Return the (x, y) coordinate for the center point of the cell that contains the specified text.  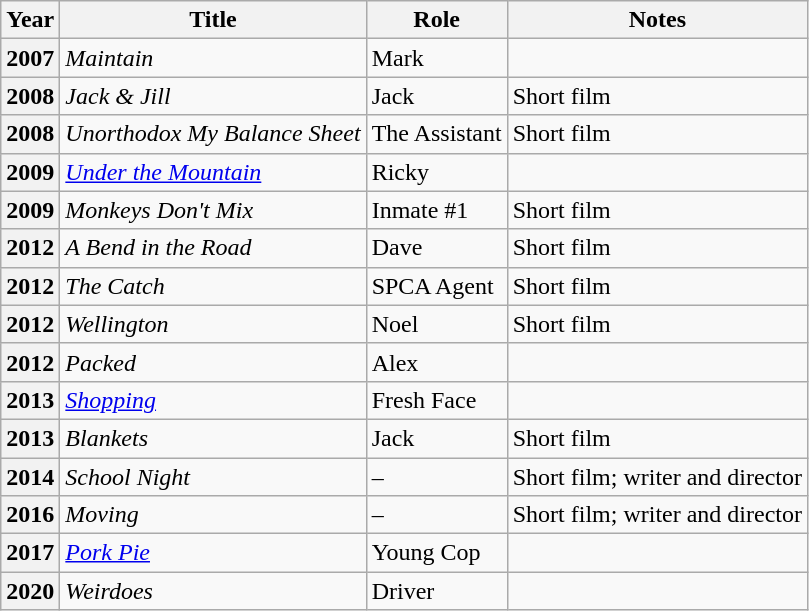
Alex (436, 362)
2007 (30, 58)
Mark (436, 58)
Packed (213, 362)
Maintain (213, 58)
Pork Pie (213, 553)
Title (213, 20)
The Assistant (436, 134)
Role (436, 20)
Fresh Face (436, 400)
Wellington (213, 324)
2014 (30, 477)
SPCA Agent (436, 286)
Driver (436, 591)
Unorthodox My Balance Sheet (213, 134)
2016 (30, 515)
Monkeys Don't Mix (213, 210)
Noel (436, 324)
2017 (30, 553)
Under the Mountain (213, 172)
A Bend in the Road (213, 248)
The Catch (213, 286)
Weirdoes (213, 591)
School Night (213, 477)
Shopping (213, 400)
Notes (657, 20)
Ricky (436, 172)
Jack & Jill (213, 96)
Inmate #1 (436, 210)
Dave (436, 248)
Moving (213, 515)
Young Cop (436, 553)
Blankets (213, 438)
Year (30, 20)
2020 (30, 591)
